Output the [X, Y] coordinate of the center of the cell containing the given text.  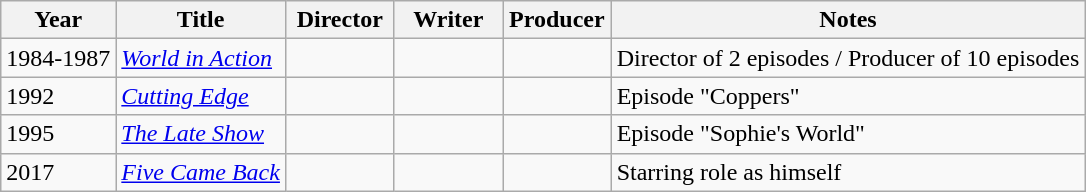
Producer [558, 20]
Five Came Back [201, 172]
1992 [58, 96]
2017 [58, 172]
Writer [448, 20]
1984-1987 [58, 58]
World in Action [201, 58]
The Late Show [201, 134]
Notes [848, 20]
Director [340, 20]
Episode "Sophie's World" [848, 134]
Year [58, 20]
1995 [58, 134]
Episode "Coppers" [848, 96]
Starring role as himself [848, 172]
Director of 2 episodes / Producer of 10 episodes [848, 58]
Title [201, 20]
Cutting Edge [201, 96]
